Identify which cell holds the provided text, then report its (x, y) central coordinate. 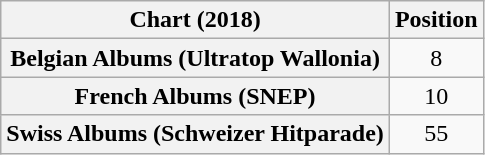
Belgian Albums (Ultratop Wallonia) (196, 58)
Chart (2018) (196, 20)
8 (436, 58)
10 (436, 96)
Position (436, 20)
55 (436, 134)
Swiss Albums (Schweizer Hitparade) (196, 134)
French Albums (SNEP) (196, 96)
